Return [x, y] of the center of cell containing provided text 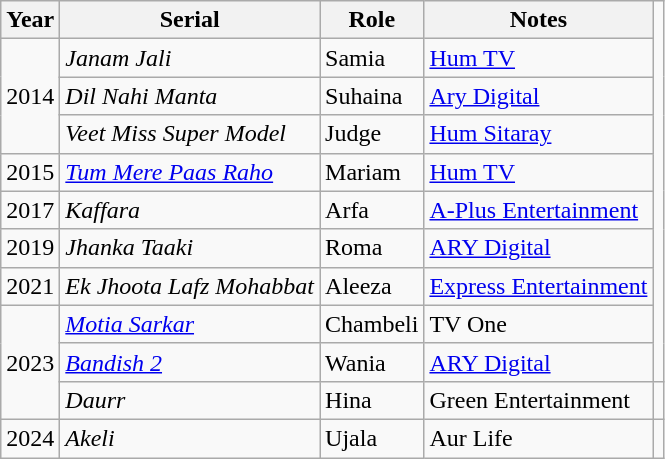
Aleeza [372, 286]
2014 [30, 96]
Wania [372, 362]
Bandish 2 [190, 362]
TV One [538, 324]
Kaffara [190, 210]
Roma [372, 248]
A-Plus Entertainment [538, 210]
Ujala [372, 438]
2021 [30, 286]
2017 [30, 210]
Dil Nahi Manta [190, 96]
Aur Life [538, 438]
Veet Miss Super Model [190, 134]
Samia [372, 58]
Ek Jhoota Lafz Mohabbat [190, 286]
Judge [372, 134]
2023 [30, 362]
Daurr [190, 400]
Express Entertainment [538, 286]
Motia Sarkar [190, 324]
Jhanka Taaki [190, 248]
2024 [30, 438]
Serial [190, 20]
Green Entertainment [538, 400]
Notes [538, 20]
Year [30, 20]
Chambeli [372, 324]
Ary Digital [538, 96]
Tum Mere Paas Raho [190, 172]
Mariam [372, 172]
Role [372, 20]
Suhaina [372, 96]
Janam Jali [190, 58]
Akeli [190, 438]
2015 [30, 172]
Arfa [372, 210]
Hina [372, 400]
2019 [30, 248]
Hum Sitaray [538, 134]
